Scan for the cell matching the given text and deliver its [x, y] coordinate at center. 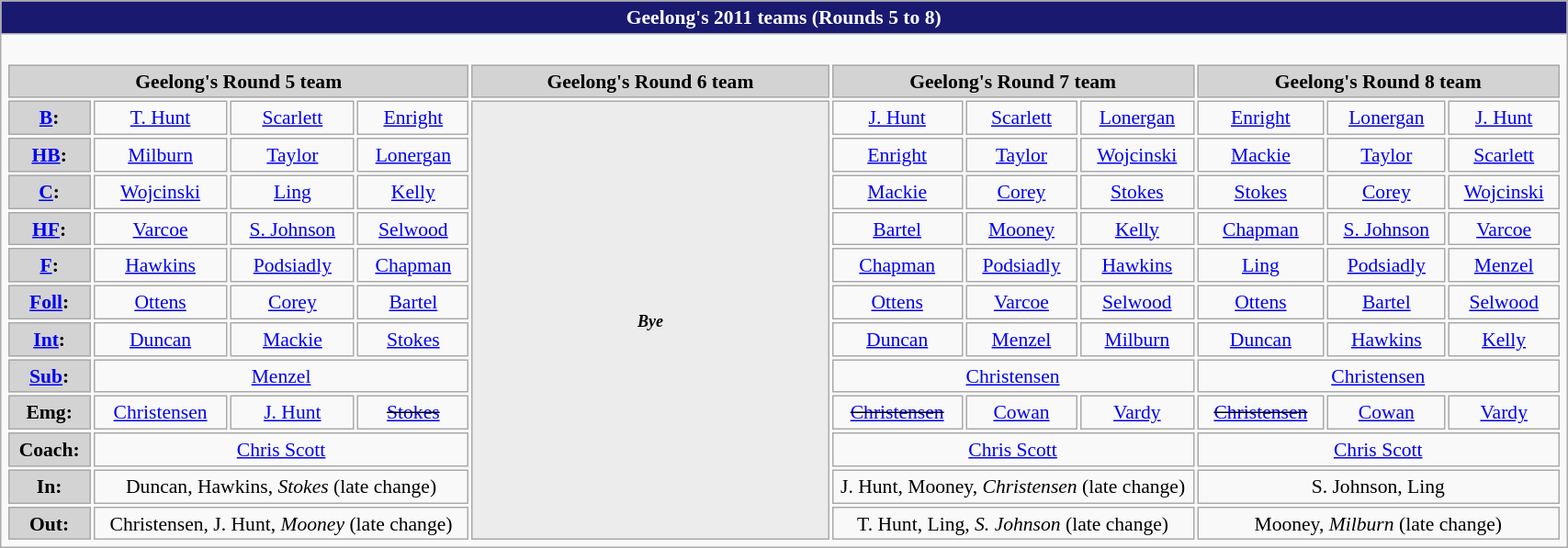
Mooney [1021, 229]
In: [50, 486]
Geelong's 2011 teams (Rounds 5 to 8) [784, 17]
B: [50, 117]
Geelong's Round 6 team [650, 81]
Emg: [50, 413]
F: [50, 266]
Duncan, Hawkins, Stokes (late change) [281, 486]
Geelong's Round 5 team [239, 81]
Foll: [50, 303]
Geelong's Round 7 team [1012, 81]
Christensen, J. Hunt, Mooney (late change) [281, 523]
Out: [50, 523]
Coach: [50, 450]
C: [50, 193]
Mooney, Milburn (late change) [1378, 523]
Geelong's Round 8 team [1378, 81]
J. Hunt, Mooney, Christensen (late change) [1012, 486]
HF: [50, 229]
Int: [50, 340]
Sub: [50, 376]
HB: [50, 156]
T. Hunt [160, 117]
T. Hunt, Ling, S. Johnson (late change) [1012, 523]
Bye [650, 320]
S. Johnson, Ling [1378, 486]
